Find where the given text appears and provide that cell's center as (X, Y) coordinate. 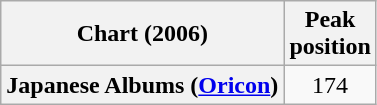
Peakposition (330, 34)
Japanese Albums (Oricon) (142, 85)
Chart (2006) (142, 34)
174 (330, 85)
